Search for the cell housing the specified text and yield its (x, y) center coordinate. 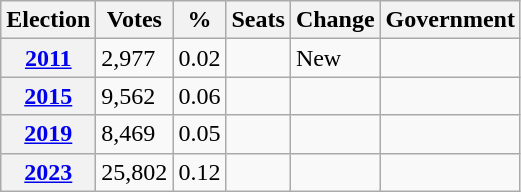
0.06 (200, 96)
Seats (258, 20)
2011 (48, 58)
25,802 (134, 172)
Election (48, 20)
0.12 (200, 172)
Government (450, 20)
0.02 (200, 58)
% (200, 20)
2,977 (134, 58)
8,469 (134, 134)
9,562 (134, 96)
New (335, 58)
0.05 (200, 134)
2015 (48, 96)
2023 (48, 172)
Change (335, 20)
2019 (48, 134)
Votes (134, 20)
